Output the (x, y) coordinate of the center of the cell containing the given text.  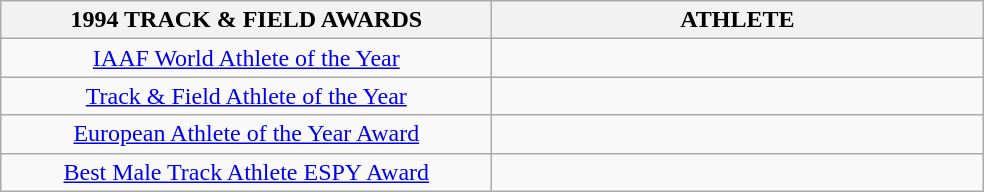
1994 TRACK & FIELD AWARDS (246, 20)
IAAF World Athlete of the Year (246, 58)
Best Male Track Athlete ESPY Award (246, 172)
Track & Field Athlete of the Year (246, 96)
European Athlete of the Year Award (246, 134)
ATHLETE (738, 20)
